For the text-containing cell, return its midpoint in [X, Y] coordinate format. 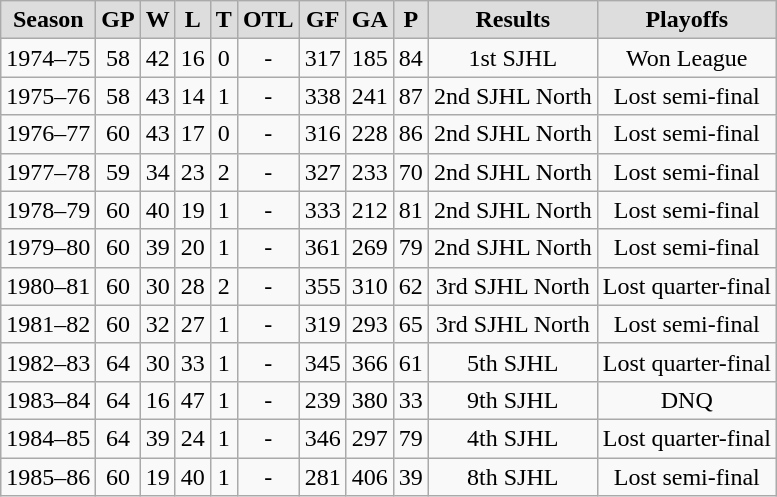
1977–78 [48, 172]
20 [192, 248]
P [410, 20]
4th SJHL [512, 438]
1982–83 [48, 362]
1st SJHL [512, 58]
GF [322, 20]
27 [192, 324]
212 [370, 210]
1985–86 [48, 477]
5th SJHL [512, 362]
293 [370, 324]
228 [370, 134]
L [192, 20]
406 [370, 477]
Won League [686, 58]
47 [192, 400]
42 [158, 58]
32 [158, 324]
333 [322, 210]
269 [370, 248]
355 [322, 286]
23 [192, 172]
281 [322, 477]
1983–84 [48, 400]
Playoffs [686, 20]
OTL [268, 20]
185 [370, 58]
327 [322, 172]
9th SJHL [512, 400]
233 [370, 172]
65 [410, 324]
338 [322, 96]
84 [410, 58]
317 [322, 58]
81 [410, 210]
1981–82 [48, 324]
17 [192, 134]
319 [322, 324]
34 [158, 172]
62 [410, 286]
346 [322, 438]
Results [512, 20]
70 [410, 172]
239 [322, 400]
GA [370, 20]
380 [370, 400]
14 [192, 96]
1975–76 [48, 96]
297 [370, 438]
24 [192, 438]
1979–80 [48, 248]
361 [322, 248]
1974–75 [48, 58]
86 [410, 134]
8th SJHL [512, 477]
61 [410, 362]
316 [322, 134]
W [158, 20]
87 [410, 96]
241 [370, 96]
1980–81 [48, 286]
366 [370, 362]
28 [192, 286]
1984–85 [48, 438]
59 [118, 172]
345 [322, 362]
1978–79 [48, 210]
GP [118, 20]
Season [48, 20]
T [224, 20]
DNQ [686, 400]
1976–77 [48, 134]
310 [370, 286]
